Find where the given text appears and provide that cell's center as [x, y] coordinate. 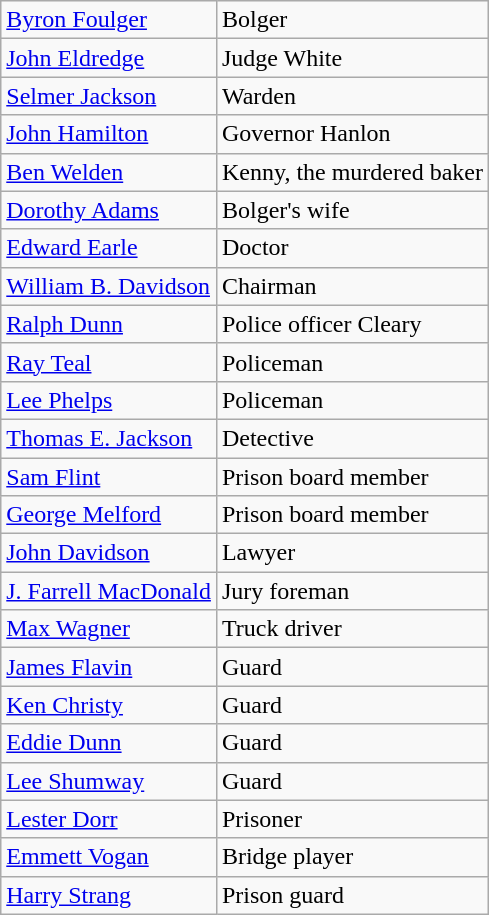
Police officer Cleary [352, 324]
Kenny, the murdered baker [352, 172]
Max Wagner [109, 629]
Sam Flint [109, 477]
Eddie Dunn [109, 743]
Chairman [352, 286]
Lee Phelps [109, 400]
Ralph Dunn [109, 324]
Ben Welden [109, 172]
Prisoner [352, 819]
William B. Davidson [109, 286]
Lawyer [352, 553]
Harry Strang [109, 895]
Bolger's wife [352, 210]
George Melford [109, 515]
Doctor [352, 248]
Judge White [352, 58]
John Hamilton [109, 134]
Jury foreman [352, 591]
John Eldredge [109, 58]
Detective [352, 438]
Emmett Vogan [109, 857]
Thomas E. Jackson [109, 438]
Prison guard [352, 895]
John Davidson [109, 553]
Dorothy Adams [109, 210]
Lee Shumway [109, 781]
Ray Teal [109, 362]
Bridge player [352, 857]
Truck driver [352, 629]
Selmer Jackson [109, 96]
Governor Hanlon [352, 134]
Ken Christy [109, 705]
Byron Foulger [109, 20]
J. Farrell MacDonald [109, 591]
James Flavin [109, 667]
Warden [352, 96]
Bolger [352, 20]
Lester Dorr [109, 819]
Edward Earle [109, 248]
